Detect which cell encompasses the target text, then output its [x, y] center coordinate. 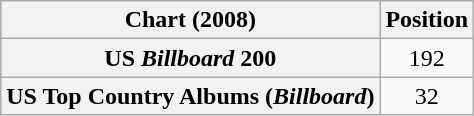
US Billboard 200 [190, 58]
US Top Country Albums (Billboard) [190, 96]
32 [427, 96]
Chart (2008) [190, 20]
Position [427, 20]
192 [427, 58]
